Return the [x, y] coordinate for the center point of the cell that contains the specified text.  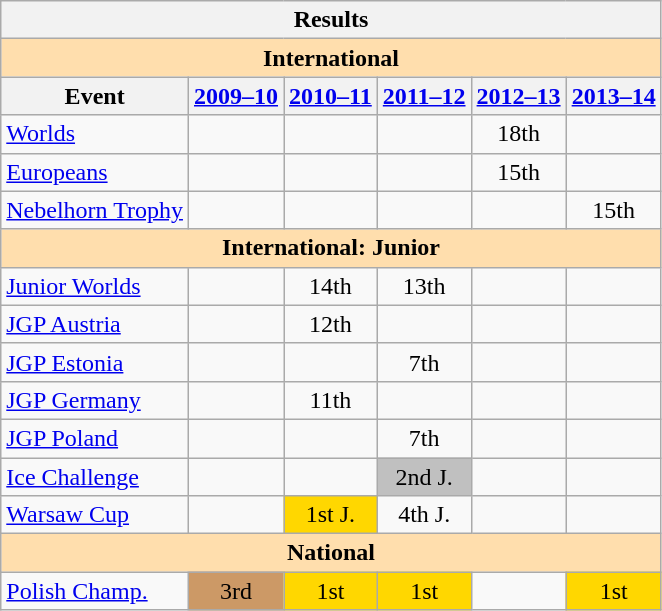
Event [95, 96]
3rd [236, 591]
International [331, 58]
2nd J. [424, 477]
14th [331, 286]
JGP Poland [95, 438]
2010–11 [331, 96]
12th [331, 324]
2009–10 [236, 96]
Worlds [95, 134]
JGP Germany [95, 400]
2013–14 [614, 96]
1st J. [331, 515]
18th [518, 134]
Warsaw Cup [95, 515]
Nebelhorn Trophy [95, 210]
Junior Worlds [95, 286]
Europeans [95, 172]
International: Junior [331, 248]
2012–13 [518, 96]
13th [424, 286]
Ice Challenge [95, 477]
National [331, 553]
JGP Estonia [95, 362]
11th [331, 400]
4th J. [424, 515]
JGP Austria [95, 324]
Results [331, 20]
Polish Champ. [95, 591]
2011–12 [424, 96]
